Extract the [X, Y] coordinate from the center of the cell holding the provided text.  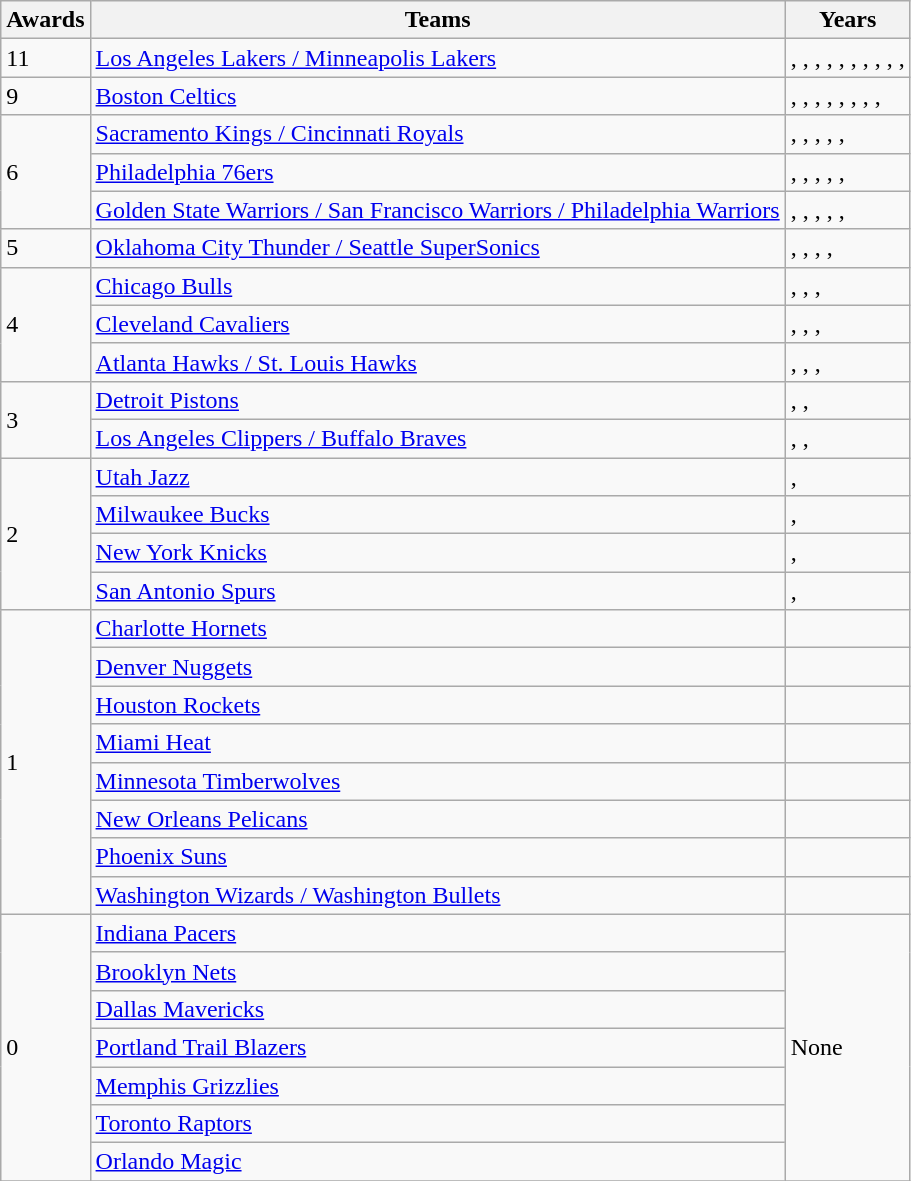
Golden State Warriors / San Francisco Warriors / Philadelphia Warriors [438, 210]
Toronto Raptors [438, 1124]
6 [46, 172]
, , , , , , , , [848, 96]
Utah Jazz [438, 477]
4 [46, 324]
Atlanta Hawks / St. Louis Hawks [438, 362]
Phoenix Suns [438, 857]
Cleveland Cavaliers [438, 324]
None [848, 1047]
Teams [438, 20]
1 [46, 762]
Miami Heat [438, 743]
0 [46, 1047]
2 [46, 534]
Oklahoma City Thunder / Seattle SuperSonics [438, 248]
Dallas Mavericks [438, 1009]
Charlotte Hornets [438, 629]
Milwaukee Bucks [438, 515]
Washington Wizards / Washington Bullets [438, 895]
Brooklyn Nets [438, 971]
Denver Nuggets [438, 667]
Years [848, 20]
3 [46, 419]
Chicago Bulls [438, 286]
San Antonio Spurs [438, 591]
Philadelphia 76ers [438, 172]
Memphis Grizzlies [438, 1085]
Houston Rockets [438, 705]
Minnesota Timberwolves [438, 781]
Indiana Pacers [438, 933]
Detroit Pistons [438, 400]
Sacramento Kings / Cincinnati Royals [438, 134]
Orlando Magic [438, 1162]
Los Angeles Clippers / Buffalo Braves [438, 438]
New York Knicks [438, 553]
Los Angeles Lakers / Minneapolis Lakers [438, 58]
9 [46, 96]
5 [46, 248]
Portland Trail Blazers [438, 1047]
Boston Celtics [438, 96]
, , , , [848, 248]
New Orleans Pelicans [438, 819]
, , , , , , , , , , [848, 58]
Awards [46, 20]
11 [46, 58]
